From the cell containing the given text, extract its center point as [X, Y] coordinate. 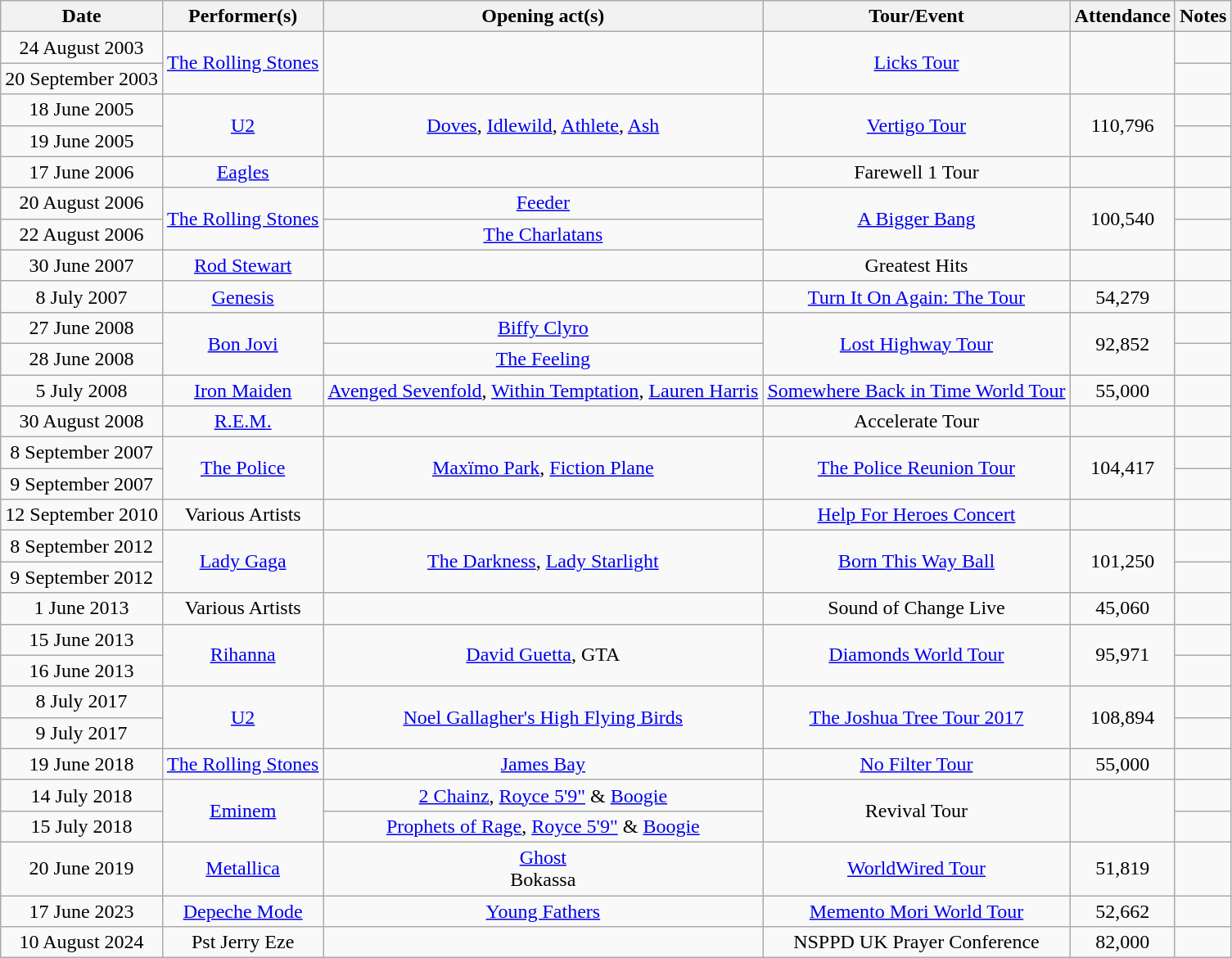
Pst Jerry Eze [242, 942]
Sound of Change Live [917, 608]
Metallica [242, 868]
Licks Tour [917, 63]
18 June 2005 [82, 110]
27 June 2008 [82, 328]
Ghost Bokassa [544, 868]
A Bigger Bang [917, 219]
19 June 2018 [82, 764]
16 June 2013 [82, 671]
Born This Way Ball [917, 562]
Young Fathers [544, 911]
Tour/Event [917, 16]
Rod Stewart [242, 265]
Turn It On Again: The Tour [917, 296]
The Darkness, Lady Starlight [544, 562]
Iron Maiden [242, 391]
WorldWired Tour [917, 868]
15 June 2013 [82, 639]
12 September 2010 [82, 515]
No Filter Tour [917, 764]
9 July 2017 [82, 733]
54,279 [1122, 296]
2 Chainz, Royce 5'9" & Boogie [544, 795]
Depeche Mode [242, 911]
14 July 2018 [82, 795]
R.E.M. [242, 422]
52,662 [1122, 911]
Farewell 1 Tour [917, 172]
Memento Mori World Tour [917, 911]
Genesis [242, 296]
Eagles [242, 172]
Eminem [242, 811]
Diamonds World Tour [917, 655]
101,250 [1122, 562]
Prophets of Rage, Royce 5'9" & Boogie [544, 826]
17 June 2006 [82, 172]
David Guetta, GTA [544, 655]
James Bay [544, 764]
Bon Jovi [242, 343]
82,000 [1122, 942]
Lady Gaga [242, 562]
Greatest Hits [917, 265]
Maxïmo Park, Fiction Plane [544, 468]
Accelerate Tour [917, 422]
NSPPD UK Prayer Conference [917, 942]
8 July 2007 [82, 296]
Opening act(s) [544, 16]
92,852 [1122, 343]
9 September 2007 [82, 484]
20 September 2003 [82, 79]
Notes [1203, 16]
Performer(s) [242, 16]
Vertigo Tour [917, 125]
110,796 [1122, 125]
Date [82, 16]
Noel Gallagher's High Flying Birds [544, 717]
1 June 2013 [82, 608]
8 September 2007 [82, 453]
The Police [242, 468]
108,894 [1122, 717]
19 June 2005 [82, 141]
20 June 2019 [82, 868]
Avenged Sevenfold, Within Temptation, Lauren Harris [544, 391]
15 July 2018 [82, 826]
104,417 [1122, 468]
The Feeling [544, 359]
30 June 2007 [82, 265]
Attendance [1122, 16]
Help For Heroes Concert [917, 515]
Rihanna [242, 655]
51,819 [1122, 868]
Revival Tour [917, 811]
5 July 2008 [82, 391]
The Police Reunion Tour [917, 468]
Lost Highway Tour [917, 343]
100,540 [1122, 219]
8 September 2012 [82, 546]
Biffy Clyro [544, 328]
8 July 2017 [82, 702]
45,060 [1122, 608]
95,971 [1122, 655]
The Joshua Tree Tour 2017 [917, 717]
Doves, Idlewild, Athlete, Ash [544, 125]
28 June 2008 [82, 359]
9 September 2012 [82, 577]
Somewhere Back in Time World Tour [917, 391]
22 August 2006 [82, 234]
20 August 2006 [82, 203]
10 August 2024 [82, 942]
Feeder [544, 203]
30 August 2008 [82, 422]
The Charlatans [544, 234]
24 August 2003 [82, 47]
17 June 2023 [82, 911]
